For the text-containing cell, return its midpoint in [X, Y] coordinate format. 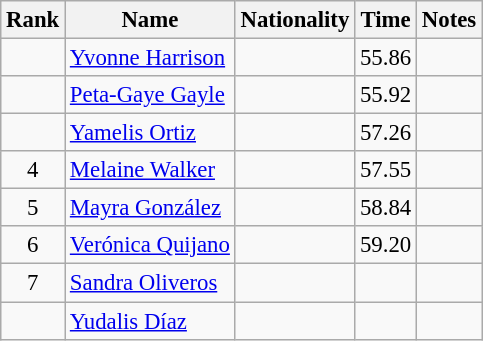
Melaine Walker [150, 170]
Yudalis Díaz [150, 321]
4 [33, 170]
Verónica Quijano [150, 245]
Notes [450, 20]
Yvonne Harrison [150, 58]
Peta-Gaye Gayle [150, 95]
Time [386, 20]
Yamelis Ortiz [150, 133]
5 [33, 208]
Name [150, 20]
59.20 [386, 245]
55.86 [386, 58]
57.55 [386, 170]
7 [33, 283]
58.84 [386, 208]
6 [33, 245]
Mayra González [150, 208]
Rank [33, 20]
57.26 [386, 133]
Nationality [294, 20]
Sandra Oliveros [150, 283]
55.92 [386, 95]
